Output the (X, Y) coordinate of the center of the cell containing the given text.  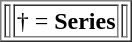
† = Series (66, 20)
